Return the [x, y] coordinate for the center point of the cell that contains the specified text.  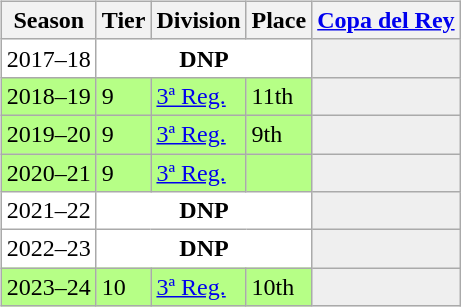
Season [48, 20]
2022–23 [48, 249]
Tier [124, 20]
2023–24 [48, 287]
Copa del Rey [386, 20]
2019–20 [48, 134]
10 [124, 287]
Place [279, 20]
2017–18 [48, 58]
10th [279, 287]
2020–21 [48, 173]
Division [198, 20]
2018–19 [48, 96]
9th [279, 134]
11th [279, 96]
2021–22 [48, 211]
